Determine the (x, y) coordinate at the center of the cell enclosing the given text.  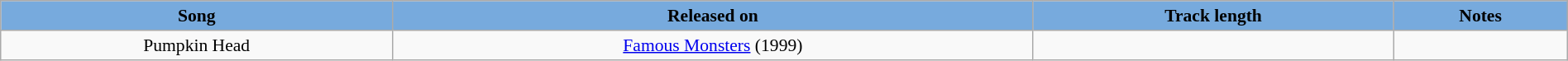
Notes (1480, 16)
Pumpkin Head (197, 45)
Famous Monsters (1999) (713, 45)
Released on (713, 16)
Song (197, 16)
Track length (1213, 16)
